From the cell containing the given text, extract its center point as [X, Y] coordinate. 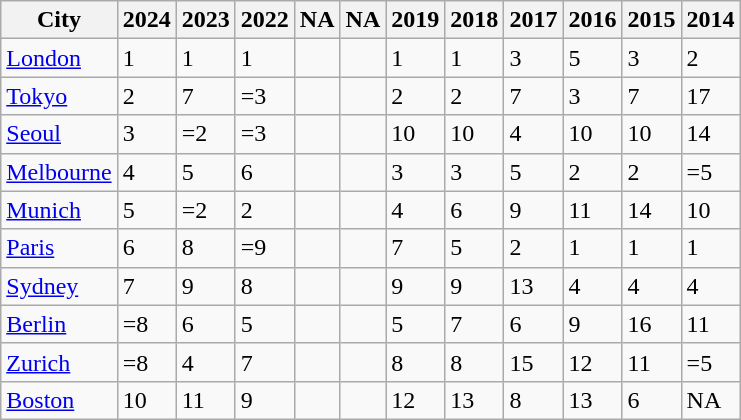
2019 [416, 20]
2024 [146, 20]
Zurich [59, 362]
17 [710, 96]
=9 [264, 248]
Munich [59, 210]
Paris [59, 248]
Seoul [59, 134]
City [59, 20]
2014 [710, 20]
2022 [264, 20]
2017 [534, 20]
Melbourne [59, 172]
2023 [206, 20]
Sydney [59, 286]
15 [534, 362]
2015 [652, 20]
Tokyo [59, 96]
Boston [59, 400]
London [59, 58]
2016 [592, 20]
2018 [474, 20]
Berlin [59, 324]
16 [652, 324]
